Detect which cell encompasses the target text, then output its [X, Y] center coordinate. 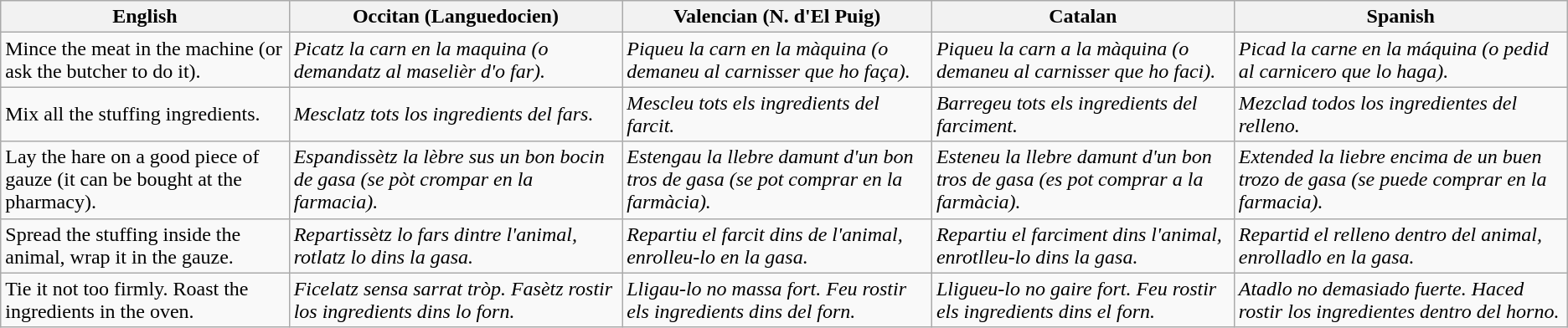
Estengau la llebre damunt d'un bon tros de gasa (se pot comprar en la farmàcia). [777, 180]
Mezclad todos los ingredientes del relleno. [1400, 114]
Mescleu tots els ingredients del farcit. [777, 114]
Lligau-lo no massa fort. Feu rostir els ingredients dins del forn. [777, 300]
Barregeu tots els ingredients del farciment. [1082, 114]
English [145, 17]
Piqueu la carn en la màquina (o demaneu al carnisser que ho faça). [777, 60]
Picad la carne en la máquina (o pedid al carnicero que lo haga). [1400, 60]
Mix all the stuffing ingredients. [145, 114]
Espandissètz la lèbre sus un bon bocin de gasa (se pòt crompar en la farmacia). [456, 180]
Valencian (N. d'El Puig) [777, 17]
Repartiu el farcit dins de l'animal, enrolleu-lo en la gasa. [777, 246]
Spanish [1400, 17]
Occitan (Languedocien) [456, 17]
Ficelatz sensa sarrat tròp. Fasètz rostir los ingredients dins lo forn. [456, 300]
Repartissètz lo fars dintre l'animal, rotlatz lo dins la gasa. [456, 246]
Repartiu el farciment dins l'animal, enrotlleu-lo dins la gasa. [1082, 246]
Catalan [1082, 17]
Lligueu-lo no gaire fort. Feu rostir els ingredients dins el forn. [1082, 300]
Extended la liebre encima de un buen trozo de gasa (se puede comprar en la farmacia). [1400, 180]
Atadlo no demasiado fuerte. Haced rostir los ingredientes dentro del horno. [1400, 300]
Spread the stuffing inside the animal, wrap it in the gauze. [145, 246]
Mince the meat in the machine (or ask the butcher to do it). [145, 60]
Lay the hare on a good piece of gauze (it can be bought at the pharmacy). [145, 180]
Mesclatz tots los ingredients del fars. [456, 114]
Tie it not too firmly. Roast the ingredients in the oven. [145, 300]
Repartid el relleno dentro del animal, enrolladlo en la gasa. [1400, 246]
Picatz la carn en la maquina (o demandatz al maselièr d'o far). [456, 60]
Piqueu la carn a la màquina (o demaneu al carnisser que ho faci). [1082, 60]
Esteneu la llebre damunt d'un bon tros de gasa (es pot comprar a la farmàcia). [1082, 180]
